Find where the given text appears and provide that cell's center as [X, Y] coordinate. 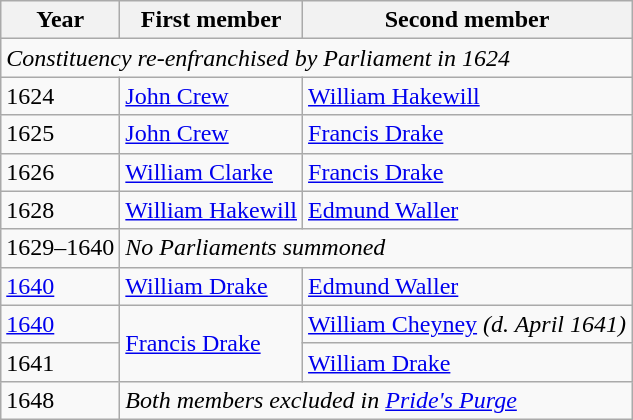
1648 [60, 400]
1624 [60, 96]
1626 [60, 172]
Both members excluded in Pride's Purge [376, 400]
No Parliaments summoned [376, 248]
1641 [60, 362]
First member [212, 20]
Constituency re-enfranchised by Parliament in 1624 [316, 58]
1625 [60, 134]
William Clarke [212, 172]
Year [60, 20]
William Cheyney (d. April 1641) [468, 324]
1628 [60, 210]
1629–1640 [60, 248]
Second member [468, 20]
